Return the (x, y) coordinate for the center point of the cell that contains the specified text.  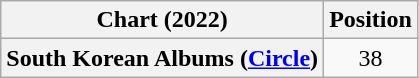
Position (371, 20)
38 (371, 58)
South Korean Albums (Circle) (162, 58)
Chart (2022) (162, 20)
